Extract the (x, y) coordinate from the center of the cell holding the provided text.  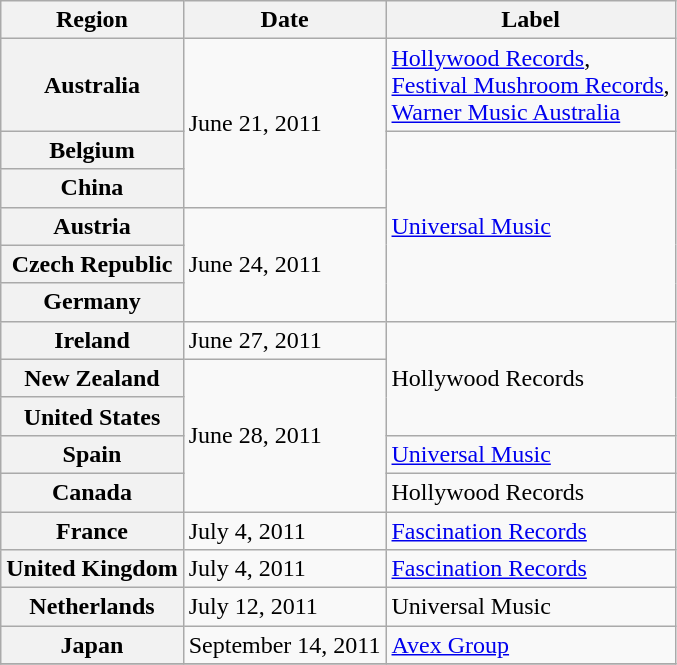
June 24, 2011 (284, 264)
Czech Republic (92, 264)
Hollywood Records,Festival Mushroom Records,Warner Music Australia (530, 85)
United Kingdom (92, 569)
June 27, 2011 (284, 340)
July 12, 2011 (284, 607)
Germany (92, 302)
New Zealand (92, 378)
Date (284, 20)
Ireland (92, 340)
June 28, 2011 (284, 435)
Australia (92, 85)
Japan (92, 645)
Avex Group (530, 645)
Region (92, 20)
Canada (92, 492)
France (92, 531)
September 14, 2011 (284, 645)
United States (92, 416)
China (92, 188)
Spain (92, 454)
Belgium (92, 150)
Netherlands (92, 607)
Label (530, 20)
Austria (92, 226)
June 21, 2011 (284, 123)
